Return the [X, Y] coordinate for the center point of the cell that contains the specified text.  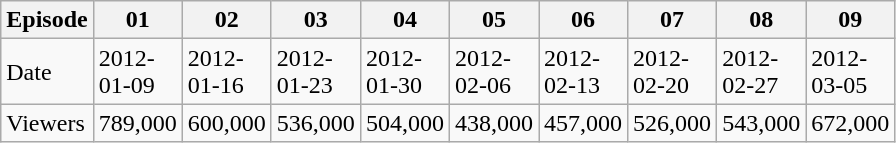
2012-02-13 [582, 72]
08 [762, 20]
2012-01-16 [226, 72]
03 [316, 20]
2012-02-27 [762, 72]
2012-02-06 [494, 72]
07 [672, 20]
457,000 [582, 123]
526,000 [672, 123]
Episode [47, 20]
04 [404, 20]
01 [138, 20]
600,000 [226, 123]
09 [850, 20]
2012-01-09 [138, 72]
05 [494, 20]
2012-02-20 [672, 72]
438,000 [494, 123]
2012-01-30 [404, 72]
672,000 [850, 123]
2012-01-23 [316, 72]
2012-03-05 [850, 72]
02 [226, 20]
06 [582, 20]
Viewers [47, 123]
Date [47, 72]
543,000 [762, 123]
504,000 [404, 123]
536,000 [316, 123]
789,000 [138, 123]
